Return the (x, y) coordinate for the center point of the cell that contains the specified text.  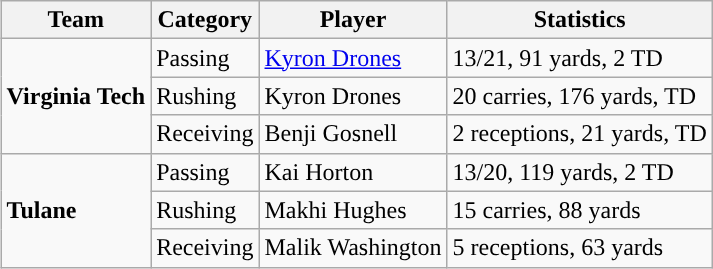
Benji Gosnell (353, 134)
5 receptions, 63 yards (580, 248)
Virginia Tech (76, 96)
20 carries, 176 yards, TD (580, 96)
Tulane (76, 210)
Kai Horton (353, 172)
13/20, 119 yards, 2 TD (580, 172)
Category (205, 20)
Player (353, 20)
15 carries, 88 yards (580, 210)
Team (76, 20)
2 receptions, 21 yards, TD (580, 134)
Makhi Hughes (353, 210)
Statistics (580, 20)
Malik Washington (353, 248)
13/21, 91 yards, 2 TD (580, 58)
